Identify which cell holds the provided text, then report its (X, Y) central coordinate. 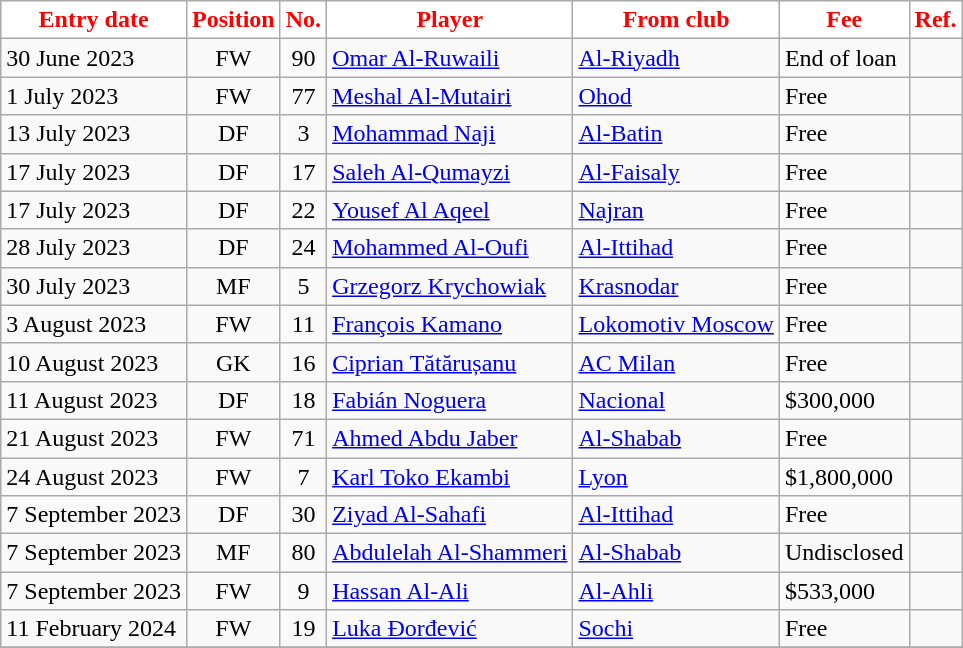
11 (303, 324)
7 (303, 477)
19 (303, 629)
From club (676, 20)
Ziyad Al-Sahafi (450, 515)
Ref. (936, 20)
24 August 2023 (94, 477)
Luka Đorđević (450, 629)
28 July 2023 (94, 248)
30 July 2023 (94, 286)
$1,800,000 (844, 477)
9 (303, 591)
3 August 2023 (94, 324)
Krasnodar (676, 286)
3 (303, 134)
François Kamano (450, 324)
Sochi (676, 629)
$533,000 (844, 591)
Mohammed Al-Oufi (450, 248)
Player (450, 20)
Saleh Al-Qumayzi (450, 172)
Mohammad Naji (450, 134)
Position (233, 20)
No. (303, 20)
Nacional (676, 400)
Grzegorz Krychowiak (450, 286)
30 (303, 515)
End of loan (844, 58)
1 July 2023 (94, 96)
Ahmed Abdu Jaber (450, 438)
21 August 2023 (94, 438)
Najran (676, 210)
77 (303, 96)
Ohod (676, 96)
18 (303, 400)
AC Milan (676, 362)
Al-Batin (676, 134)
Karl Toko Ekambi (450, 477)
Hassan Al-Ali (450, 591)
Al-Faisaly (676, 172)
$300,000 (844, 400)
5 (303, 286)
71 (303, 438)
Yousef Al Aqeel (450, 210)
Meshal Al-Mutairi (450, 96)
Entry date (94, 20)
10 August 2023 (94, 362)
90 (303, 58)
Omar Al-Ruwaili (450, 58)
13 July 2023 (94, 134)
11 August 2023 (94, 400)
17 (303, 172)
11 February 2024 (94, 629)
Fabián Noguera (450, 400)
80 (303, 553)
Fee (844, 20)
GK (233, 362)
Undisclosed (844, 553)
Ciprian Tătărușanu (450, 362)
16 (303, 362)
30 June 2023 (94, 58)
Al-Riyadh (676, 58)
Lyon (676, 477)
Al-Ahli (676, 591)
Abdulelah Al-Shammeri (450, 553)
22 (303, 210)
24 (303, 248)
Lokomotiv Moscow (676, 324)
